Locate the cell with the specified text and output its (x, y) center coordinate. 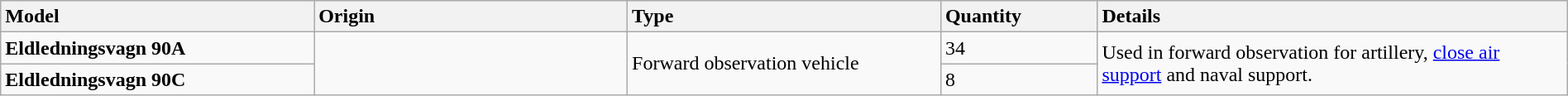
Details (1332, 17)
Eld­lednings­vagn 90A (157, 48)
Origin (471, 17)
34 (1019, 48)
Model (157, 17)
8 (1019, 79)
Used in forward observation for artillery, close air support and naval support. (1332, 64)
Forward observation vehicle (784, 64)
Quantity (1019, 17)
Eld­lednings­vagn 90C (157, 79)
Type (784, 17)
